Locate the cell with the specified text and output its [x, y] center coordinate. 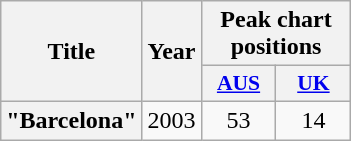
Year [172, 52]
AUS [238, 84]
53 [238, 120]
UK [314, 84]
2003 [172, 120]
14 [314, 120]
"Barcelona" [72, 120]
Peak chart positions [276, 34]
Title [72, 52]
